Return the (X, Y) coordinate for the center point of the cell that contains the specified text.  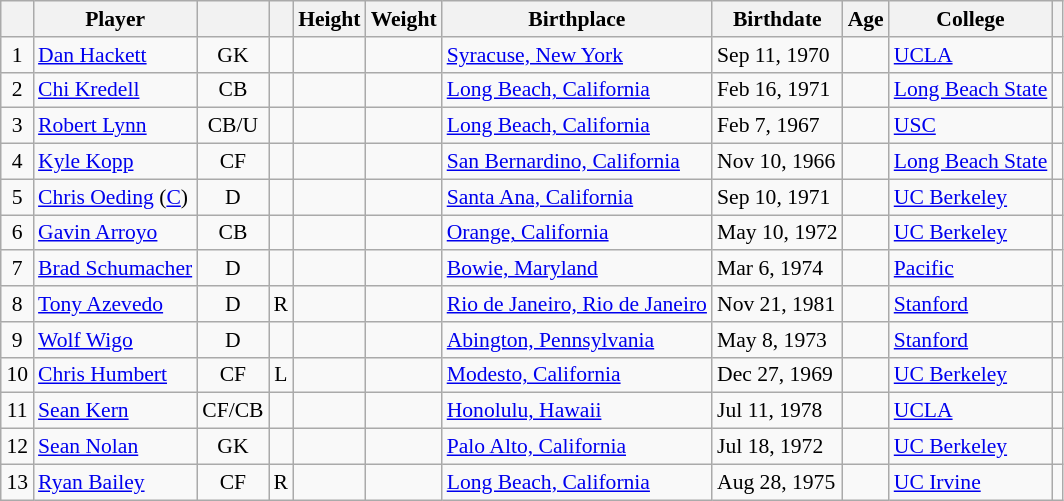
12 (17, 447)
11 (17, 411)
Nov 21, 1981 (778, 304)
Sep 10, 1971 (778, 197)
Jul 11, 1978 (778, 411)
Dan Hackett (115, 55)
Feb 7, 1967 (778, 126)
USC (971, 126)
Height (329, 19)
Modesto, California (577, 375)
Chi Kredell (115, 90)
10 (17, 375)
Syracuse, New York (577, 55)
Honolulu, Hawaii (577, 411)
Kyle Kopp (115, 162)
Player (115, 19)
6 (17, 233)
Rio de Janeiro, Rio de Janeiro (577, 304)
13 (17, 482)
Birthdate (778, 19)
Orange, California (577, 233)
4 (17, 162)
Chris Humbert (115, 375)
Tony Azevedo (115, 304)
Jul 18, 1972 (778, 447)
Feb 16, 1971 (778, 90)
Birthplace (577, 19)
Pacific (971, 269)
Aug 28, 1975 (778, 482)
College (971, 19)
8 (17, 304)
3 (17, 126)
Nov 10, 1966 (778, 162)
Robert Lynn (115, 126)
May 10, 1972 (778, 233)
UC Irvine (971, 482)
San Bernardino, California (577, 162)
Palo Alto, California (577, 447)
Sean Nolan (115, 447)
Sean Kern (115, 411)
Ryan Bailey (115, 482)
CB/U (232, 126)
CF/CB (232, 411)
Sep 11, 1970 (778, 55)
Dec 27, 1969 (778, 375)
Bowie, Maryland (577, 269)
Mar 6, 1974 (778, 269)
7 (17, 269)
Age (866, 19)
Weight (404, 19)
L (282, 375)
Abington, Pennsylvania (577, 340)
Brad Schumacher (115, 269)
2 (17, 90)
Santa Ana, California (577, 197)
1 (17, 55)
Gavin Arroyo (115, 233)
5 (17, 197)
May 8, 1973 (778, 340)
Wolf Wigo (115, 340)
9 (17, 340)
Chris Oeding (C) (115, 197)
